Output the [X, Y] coordinate of the center of the cell containing the given text.  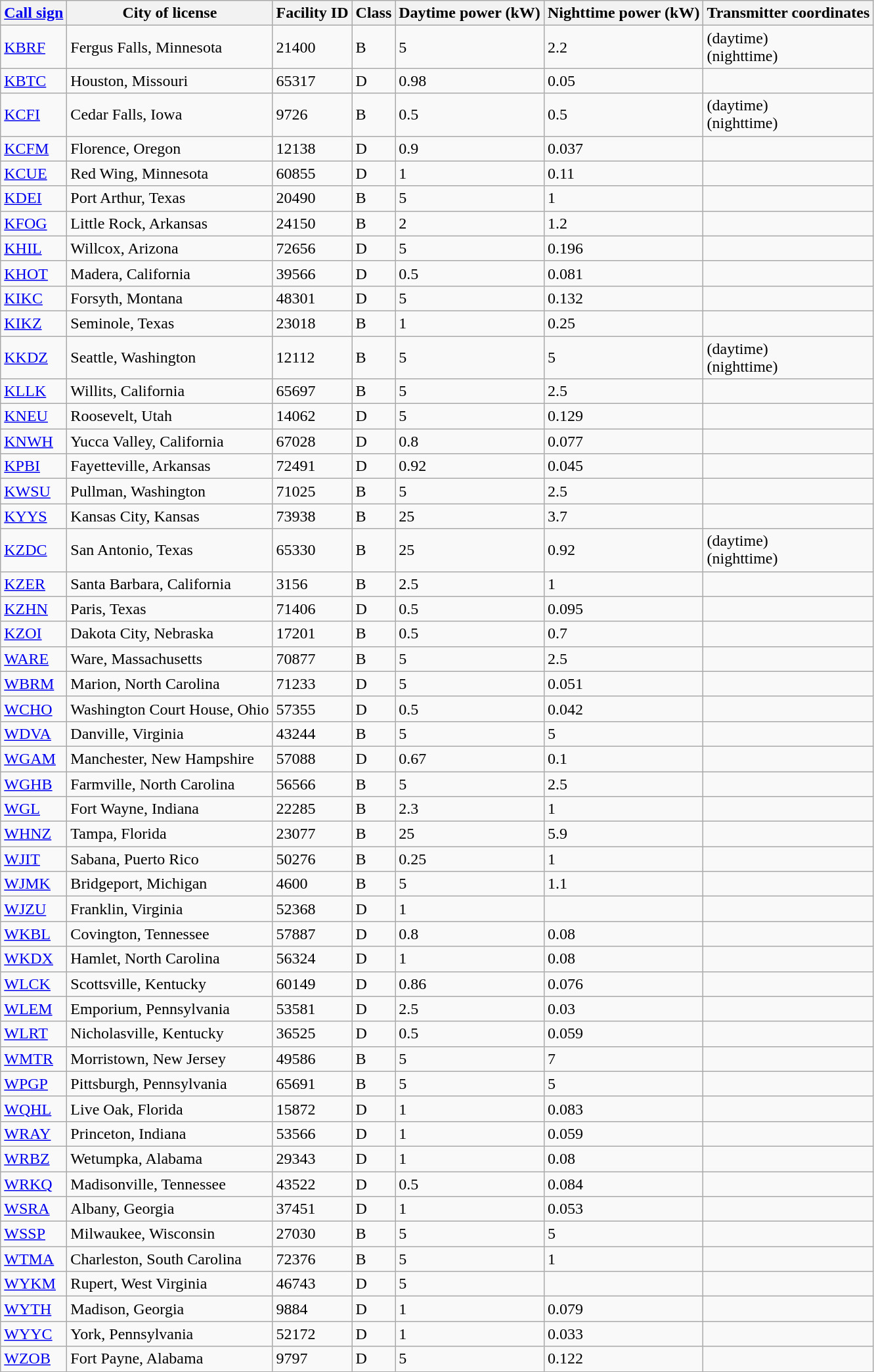
0.03 [624, 1009]
23077 [313, 834]
27030 [313, 1234]
0.67 [470, 759]
65691 [313, 1084]
KDEI [34, 198]
Nicholasville, Kentucky [169, 1034]
Madison, Georgia [169, 1309]
9797 [313, 1359]
57355 [313, 709]
KPBI [34, 466]
KNEU [34, 416]
KLLK [34, 391]
York, Pennsylvania [169, 1334]
0.076 [624, 984]
22285 [313, 809]
Franklin, Virginia [169, 909]
Morristown, New Jersey [169, 1059]
Madera, California [169, 273]
65330 [313, 550]
Scottsville, Kentucky [169, 984]
Fayetteville, Arkansas [169, 466]
KHOT [34, 273]
Live Oak, Florida [169, 1109]
WQHL [34, 1109]
5.9 [624, 834]
WJIT [34, 859]
20490 [313, 198]
60855 [313, 173]
WYTH [34, 1309]
Houston, Missouri [169, 81]
Danville, Virginia [169, 734]
56566 [313, 784]
3156 [313, 584]
2.3 [470, 809]
Charleston, South Carolina [169, 1259]
43244 [313, 734]
WARE [34, 659]
0.1 [624, 759]
71233 [313, 684]
KZDC [34, 550]
Port Arthur, Texas [169, 198]
WYYC [34, 1334]
2.2 [624, 47]
Seattle, Washington [169, 357]
12112 [313, 357]
50276 [313, 859]
Class [374, 13]
Washington Court House, Ohio [169, 709]
Forsyth, Montana [169, 298]
57088 [313, 759]
0.98 [470, 81]
Paris, Texas [169, 609]
KZOI [34, 634]
WYKM [34, 1284]
KBTC [34, 81]
0.7 [624, 634]
17201 [313, 634]
65697 [313, 391]
Fergus Falls, Minnesota [169, 47]
Wetumpka, Alabama [169, 1159]
39566 [313, 273]
Transmitter coordinates [788, 13]
WGL [34, 809]
Bridgeport, Michigan [169, 884]
KKDZ [34, 357]
Covington, Tennessee [169, 934]
15872 [313, 1109]
WMTR [34, 1059]
0.042 [624, 709]
WSRA [34, 1209]
21400 [313, 47]
KCUE [34, 173]
Seminole, Texas [169, 323]
Rupert, West Virginia [169, 1284]
WSSP [34, 1234]
73938 [313, 516]
Call sign [34, 13]
0.86 [470, 984]
Pittsburgh, Pennsylvania [169, 1084]
Florence, Oregon [169, 148]
KIKZ [34, 323]
2 [470, 223]
WLCK [34, 984]
72376 [313, 1259]
0.132 [624, 298]
12138 [313, 148]
Red Wing, Minnesota [169, 173]
60149 [313, 984]
0.05 [624, 81]
WDVA [34, 734]
3.7 [624, 516]
Emporium, Pennsylvania [169, 1009]
Nighttime power (kW) [624, 13]
Dakota City, Nebraska [169, 634]
San Antonio, Texas [169, 550]
WLRT [34, 1034]
7 [624, 1059]
0.037 [624, 148]
65317 [313, 81]
0.196 [624, 248]
53581 [313, 1009]
WZOB [34, 1359]
KWSU [34, 491]
WJZU [34, 909]
Pullman, Washington [169, 491]
57887 [313, 934]
Facility ID [313, 13]
Willcox, Arizona [169, 248]
KNWH [34, 441]
Ware, Massachusetts [169, 659]
0.129 [624, 416]
Fort Wayne, Indiana [169, 809]
67028 [313, 441]
Kansas City, Kansas [169, 516]
Daytime power (kW) [470, 13]
0.051 [624, 684]
48301 [313, 298]
Sabana, Puerto Rico [169, 859]
WKBL [34, 934]
KHIL [34, 248]
72656 [313, 248]
71406 [313, 609]
23018 [313, 323]
WRBZ [34, 1159]
37451 [313, 1209]
Willits, California [169, 391]
9726 [313, 114]
Fort Payne, Alabama [169, 1359]
0.095 [624, 609]
WGAM [34, 759]
43522 [313, 1184]
0.084 [624, 1184]
14062 [313, 416]
Madisonville, Tennessee [169, 1184]
Albany, Georgia [169, 1209]
Cedar Falls, Iowa [169, 114]
0.053 [624, 1209]
KYYS [34, 516]
Tampa, Florida [169, 834]
1.2 [624, 223]
KCFI [34, 114]
0.033 [624, 1334]
24150 [313, 223]
KZHN [34, 609]
Yucca Valley, California [169, 441]
Hamlet, North Carolina [169, 959]
0.11 [624, 173]
70877 [313, 659]
56324 [313, 959]
WGHB [34, 784]
Princeton, Indiana [169, 1134]
71025 [313, 491]
0.122 [624, 1359]
WPGP [34, 1084]
Marion, North Carolina [169, 684]
KZER [34, 584]
WTMA [34, 1259]
WBRM [34, 684]
72491 [313, 466]
0.077 [624, 441]
City of license [169, 13]
Roosevelt, Utah [169, 416]
KFOG [34, 223]
0.045 [624, 466]
1.1 [624, 884]
Manchester, New Hampshire [169, 759]
4600 [313, 884]
9884 [313, 1309]
53566 [313, 1134]
WJMK [34, 884]
WCHO [34, 709]
0.083 [624, 1109]
52172 [313, 1334]
49586 [313, 1059]
36525 [313, 1034]
0.081 [624, 273]
Little Rock, Arkansas [169, 223]
Santa Barbara, California [169, 584]
Farmville, North Carolina [169, 784]
WLEM [34, 1009]
WRAY [34, 1134]
29343 [313, 1159]
0.9 [470, 148]
Milwaukee, Wisconsin [169, 1234]
52368 [313, 909]
KIKC [34, 298]
46743 [313, 1284]
WKDX [34, 959]
KCFM [34, 148]
WRKQ [34, 1184]
WHNZ [34, 834]
0.079 [624, 1309]
KBRF [34, 47]
